Capture the cell that displays the provided text and extract its [X, Y] central coordinate. 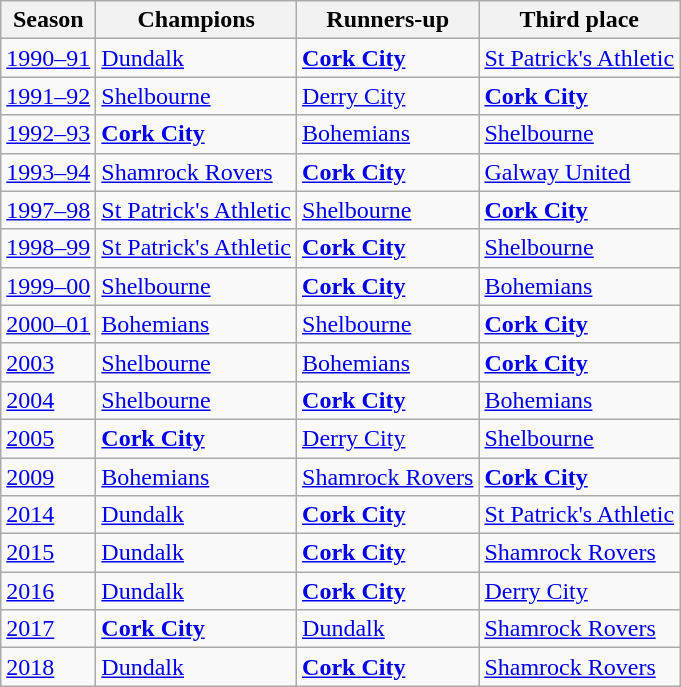
2004 [48, 400]
Season [48, 20]
2003 [48, 362]
2014 [48, 515]
1990–91 [48, 58]
1991–92 [48, 96]
1993–94 [48, 172]
Champions [196, 20]
2017 [48, 629]
1998–99 [48, 248]
1997–98 [48, 210]
2005 [48, 438]
2016 [48, 591]
2015 [48, 553]
1992–93 [48, 134]
1999–00 [48, 286]
2018 [48, 667]
2009 [48, 477]
Galway United [580, 172]
2000–01 [48, 324]
Third place [580, 20]
Runners-up [388, 20]
